Search for the cell housing the specified text and yield its [X, Y] center coordinate. 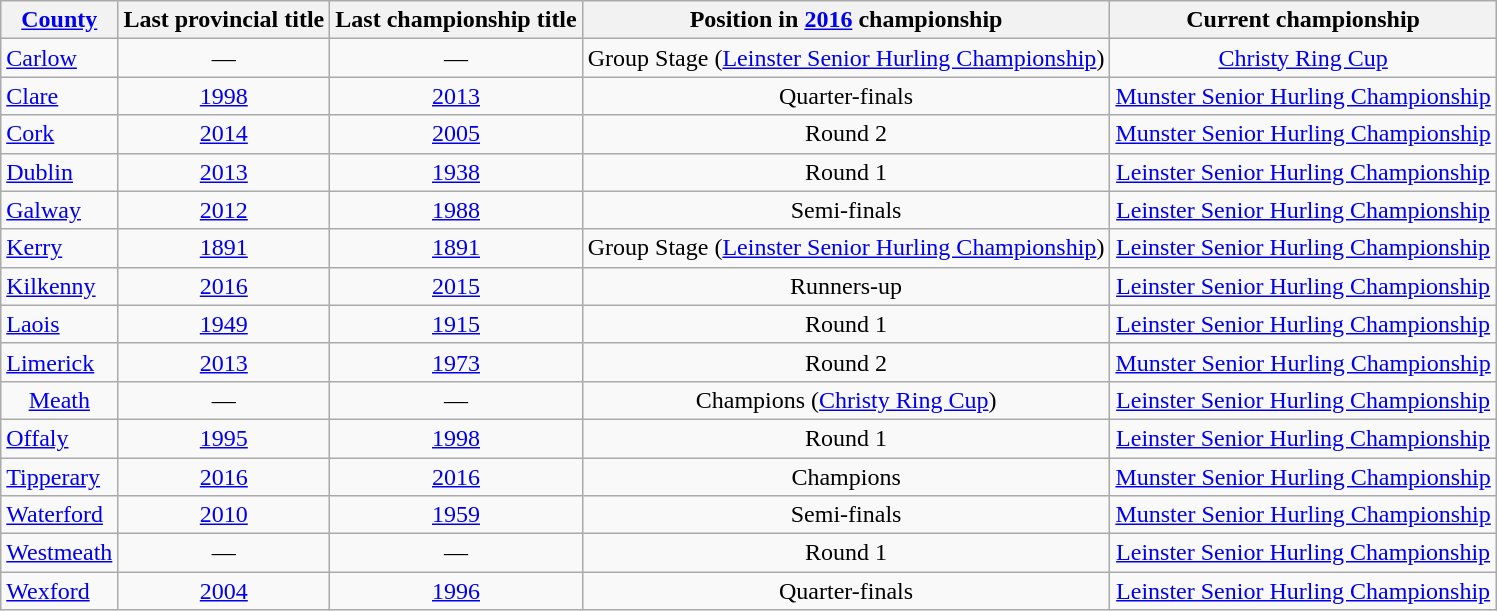
Christy Ring Cup [1303, 58]
Tipperary [60, 477]
2014 [224, 134]
2005 [456, 134]
Last championship title [456, 20]
Runners-up [846, 286]
Limerick [60, 362]
1996 [456, 591]
Dublin [60, 172]
Champions [846, 477]
Current championship [1303, 20]
Carlow [60, 58]
Waterford [60, 515]
2004 [224, 591]
Wexford [60, 591]
Meath [60, 400]
Kerry [60, 248]
Kilkenny [60, 286]
Position in 2016 championship [846, 20]
Champions (Christy Ring Cup) [846, 400]
Last provincial title [224, 20]
Laois [60, 324]
1959 [456, 515]
1995 [224, 438]
Galway [60, 210]
Cork [60, 134]
2015 [456, 286]
County [60, 20]
1949 [224, 324]
Offaly [60, 438]
2010 [224, 515]
1988 [456, 210]
1915 [456, 324]
Clare [60, 96]
2012 [224, 210]
1973 [456, 362]
1938 [456, 172]
Westmeath [60, 553]
